Scan for the cell matching the given text and deliver its (X, Y) coordinate at center. 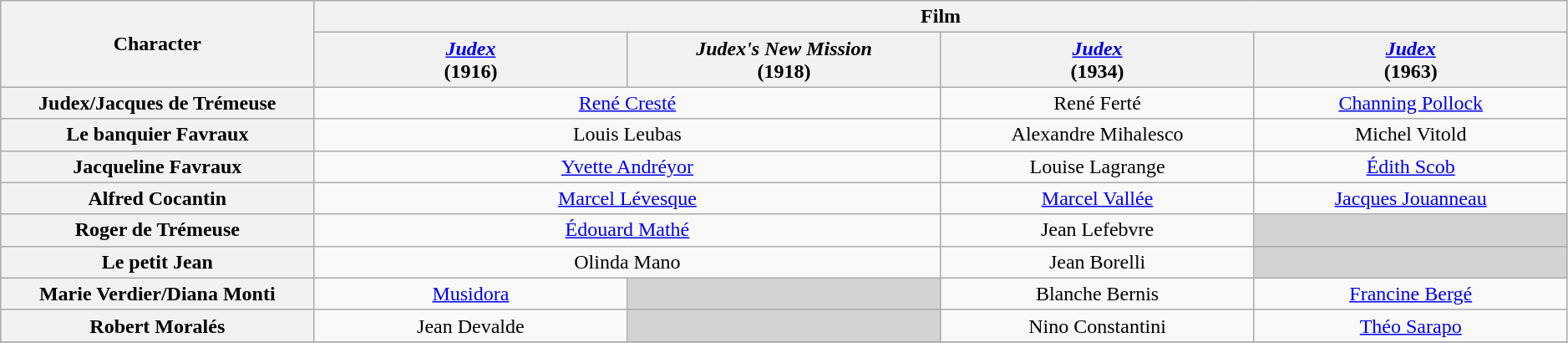
Olinda Mano (627, 262)
René Ferté (1098, 103)
Jacques Jouanneau (1410, 198)
Jean Lefebvre (1098, 230)
Alfred Cocantin (157, 198)
Film (941, 17)
Théo Sarapo (1410, 325)
Alexandre Mihalesco (1098, 135)
Character (157, 44)
Yvette Andréyor (627, 166)
Marcel Vallée (1098, 198)
Musidora (471, 294)
Louise Lagrange (1098, 166)
Robert Moralés (157, 325)
Jacqueline Favraux (157, 166)
Judex's New Mission (1918) (784, 60)
Le petit Jean (157, 262)
Jean Borelli (1098, 262)
Judex (1934) (1098, 60)
Le banquier Favraux (157, 135)
Édith Scob (1410, 166)
Michel Vitold (1410, 135)
Édouard Mathé (627, 230)
Channing Pollock (1410, 103)
Judex (1916) (471, 60)
Marie Verdier/Diana Monti (157, 294)
Louis Leubas (627, 135)
Francine Bergé (1410, 294)
Judex (1963) (1410, 60)
Jean Devalde (471, 325)
Judex/Jacques de Trémeuse (157, 103)
Blanche Bernis (1098, 294)
Marcel Lévesque (627, 198)
Roger de Trémeuse (157, 230)
René Cresté (627, 103)
Nino Constantini (1098, 325)
